Pinpoint the cell where the given text exists, returning its [x, y] midpoint coordinate. 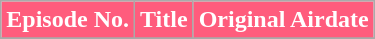
Episode No. [68, 20]
Title [164, 20]
Original Airdate [284, 20]
